Pinpoint the cell where the given text exists, returning its [X, Y] midpoint coordinate. 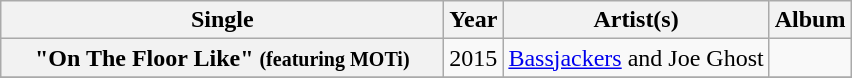
Artist(s) [636, 20]
"On The Floor Like" (featuring MOTi) [222, 58]
Year [474, 20]
Single [222, 20]
Album [810, 20]
2015 [474, 58]
Bassjackers and Joe Ghost [636, 58]
